Provide the [X, Y] coordinate of the cell's center where the given text is located.  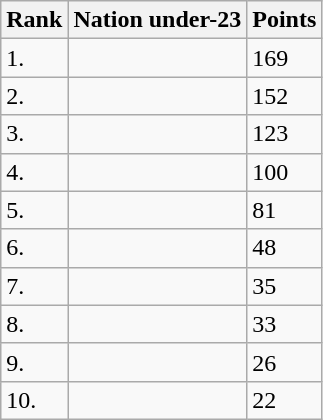
48 [284, 248]
123 [284, 134]
81 [284, 210]
4. [34, 172]
7. [34, 286]
10. [34, 400]
33 [284, 324]
Rank [34, 20]
22 [284, 400]
3. [34, 134]
Nation under-23 [158, 20]
35 [284, 286]
169 [284, 58]
26 [284, 362]
5. [34, 210]
6. [34, 248]
152 [284, 96]
100 [284, 172]
1. [34, 58]
Points [284, 20]
2. [34, 96]
9. [34, 362]
8. [34, 324]
